Return the (X, Y) coordinate for the center point of the cell that contains the specified text.  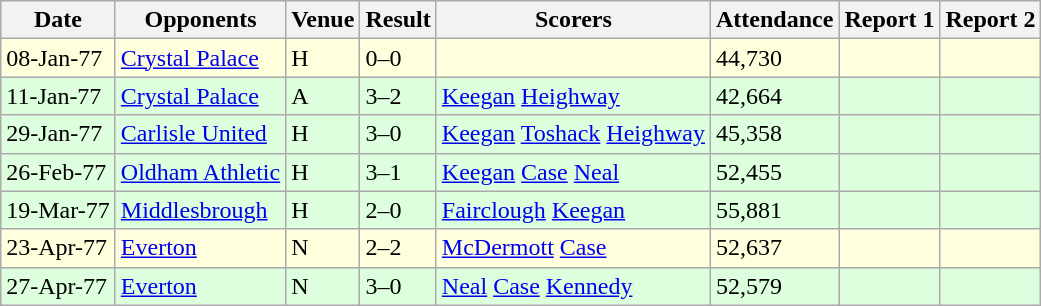
2–0 (398, 210)
Neal Case Kennedy (573, 286)
3–1 (398, 172)
Report 1 (890, 20)
11-Jan-77 (58, 96)
08-Jan-77 (58, 58)
23-Apr-77 (58, 248)
44,730 (775, 58)
2–2 (398, 248)
Date (58, 20)
Keegan Heighway (573, 96)
A (323, 96)
Carlisle United (200, 134)
Oldham Athletic (200, 172)
0–0 (398, 58)
Fairclough Keegan (573, 210)
45,358 (775, 134)
Attendance (775, 20)
Keegan Case Neal (573, 172)
Keegan Toshack Heighway (573, 134)
Opponents (200, 20)
29-Jan-77 (58, 134)
27-Apr-77 (58, 286)
Middlesbrough (200, 210)
19-Mar-77 (58, 210)
Scorers (573, 20)
55,881 (775, 210)
52,455 (775, 172)
3–2 (398, 96)
52,637 (775, 248)
Result (398, 20)
52,579 (775, 286)
McDermott Case (573, 248)
42,664 (775, 96)
26-Feb-77 (58, 172)
Report 2 (990, 20)
Venue (323, 20)
